Extract the (X, Y) coordinate from the center of the cell holding the provided text.  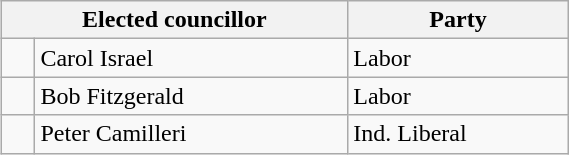
Ind. Liberal (458, 134)
Peter Camilleri (192, 134)
Elected councillor (174, 20)
Party (458, 20)
Bob Fitzgerald (192, 96)
Carol Israel (192, 58)
